Pinpoint the cell where the given text exists, returning its (x, y) midpoint coordinate. 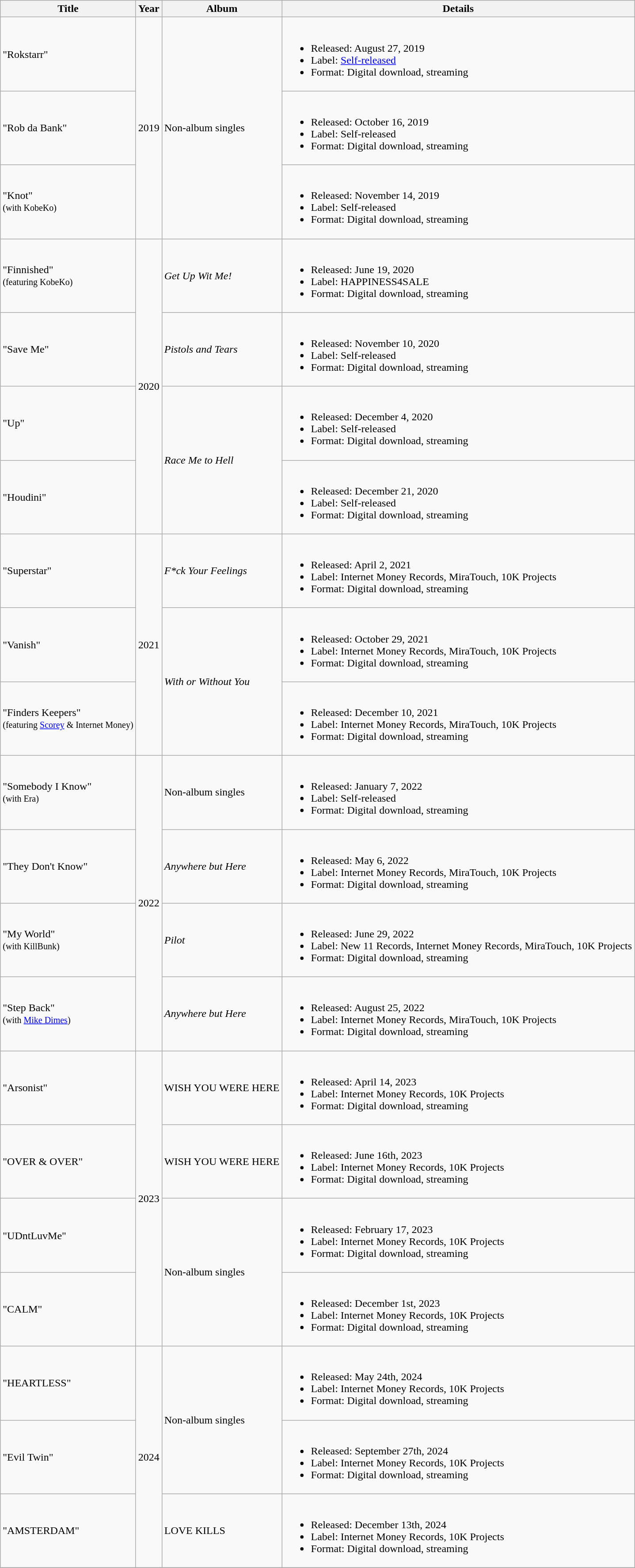
Title (68, 9)
Released: June 16th, 2023Label: Internet Money Records, 10K ProjectsFormat: Digital download, streaming (458, 1161)
Released: August 27, 2019Label: Self-releasedFormat: Digital download, streaming (458, 54)
"Finnished" (featuring KobeKo) (68, 276)
Released: December 10, 2021Label: Internet Money Records, MiraTouch, 10K ProjectsFormat: Digital download, streaming (458, 719)
2019 (148, 128)
"HEARTLESS" (68, 1383)
Released: December 21, 2020Label: Self-releasedFormat: Digital download, streaming (458, 497)
Get Up Wit Me! (222, 276)
2020 (148, 386)
"Rokstarr" (68, 54)
"Save Me" (68, 349)
Released: October 29, 2021Label: Internet Money Records, MiraTouch, 10K ProjectsFormat: Digital download, streaming (458, 644)
Released: November 14, 2019Label: Self-releasedFormat: Digital download, streaming (458, 202)
"Up" (68, 423)
"Evil Twin" (68, 1457)
"CALM" (68, 1309)
Released: November 10, 2020Label: Self-releasedFormat: Digital download, streaming (458, 349)
"Somebody I Know" (with Era) (68, 792)
Race Me to Hell (222, 460)
"Houdini" (68, 497)
"Finders Keepers" (featuring Scorey & Internet Money) (68, 719)
"They Don't Know" (68, 866)
Released: February 17, 2023Label: Internet Money Records, 10K ProjectsFormat: Digital download, streaming (458, 1236)
Pistols and Tears (222, 349)
"Knot" (with KobeKo) (68, 202)
2023 (148, 1199)
Released: December 4, 2020Label: Self-releasedFormat: Digital download, streaming (458, 423)
Pilot (222, 940)
"Arsonist" (68, 1088)
Released: September 27th, 2024Label: Internet Money Records, 10K ProjectsFormat: Digital download, streaming (458, 1457)
Released: May 24th, 2024Label: Internet Money Records, 10K ProjectsFormat: Digital download, streaming (458, 1383)
Details (458, 9)
"UDntLuvMe" (68, 1236)
F*ck Your Feelings (222, 571)
"Vanish" (68, 644)
"OVER & OVER" (68, 1161)
Released: October 16, 2019Label: Self-releasedFormat: Digital download, streaming (458, 128)
"My World" (with KillBunk) (68, 940)
"Rob da Bank" (68, 128)
LOVE KILLS (222, 1531)
Released: December 13th, 2024Label: Internet Money Records, 10K ProjectsFormat: Digital download, streaming (458, 1531)
Year (148, 9)
Released: January 7, 2022Label: Self-releasedFormat: Digital download, streaming (458, 792)
Released: December 1st, 2023Label: Internet Money Records, 10K ProjectsFormat: Digital download, streaming (458, 1309)
Released: June 29, 2022Label: New 11 Records, Internet Money Records, MiraTouch, 10K ProjectsFormat: Digital download, streaming (458, 940)
Released: June 19, 2020Label: HAPPINESS4SALEFormat: Digital download, streaming (458, 276)
Released: August 25, 2022Label: Internet Money Records, MiraTouch, 10K ProjectsFormat: Digital download, streaming (458, 1014)
"Step Back" (with Mike Dimes) (68, 1014)
2024 (148, 1457)
With or Without You (222, 681)
Album (222, 9)
Released: May 6, 2022Label: Internet Money Records, MiraTouch, 10K ProjectsFormat: Digital download, streaming (458, 866)
"AMSTERDAM" (68, 1531)
"Superstar" (68, 571)
Released: April 2, 2021Label: Internet Money Records, MiraTouch, 10K ProjectsFormat: Digital download, streaming (458, 571)
2021 (148, 644)
2022 (148, 903)
Released: April 14, 2023Label: Internet Money Records, 10K ProjectsFormat: Digital download, streaming (458, 1088)
